Return the (x, y) coordinate for the center point of the cell that contains the specified text.  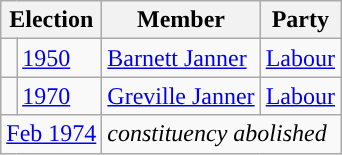
Greville Janner (181, 96)
Feb 1974 (52, 134)
1970 (60, 96)
Member (181, 20)
Barnett Janner (181, 58)
Election (52, 20)
Party (300, 20)
1950 (60, 58)
constituency abolished (222, 134)
